Determine the [X, Y] coordinate at the center of the cell enclosing the given text.  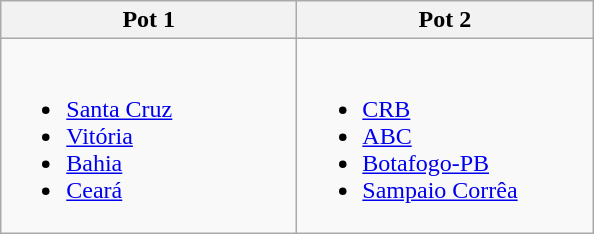
Pot 2 [445, 20]
CRB ABC Botafogo-PB Sampaio Corrêa [445, 136]
Santa Cruz Vitória Bahia Ceará [149, 136]
Pot 1 [149, 20]
